Output the [x, y] coordinate of the center of the cell containing the given text.  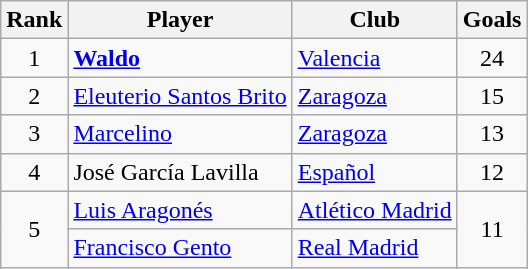
5 [34, 229]
Valencia [374, 58]
Player [180, 20]
Club [374, 20]
1 [34, 58]
13 [492, 134]
Francisco Gento [180, 248]
24 [492, 58]
Español [374, 172]
Marcelino [180, 134]
Real Madrid [374, 248]
2 [34, 96]
José García Lavilla [180, 172]
Eleuterio Santos Brito [180, 96]
Rank [34, 20]
4 [34, 172]
Waldo [180, 58]
Goals [492, 20]
11 [492, 229]
12 [492, 172]
3 [34, 134]
15 [492, 96]
Atlético Madrid [374, 210]
Luis Aragonés [180, 210]
